Search for the cell housing the specified text and yield its (X, Y) center coordinate. 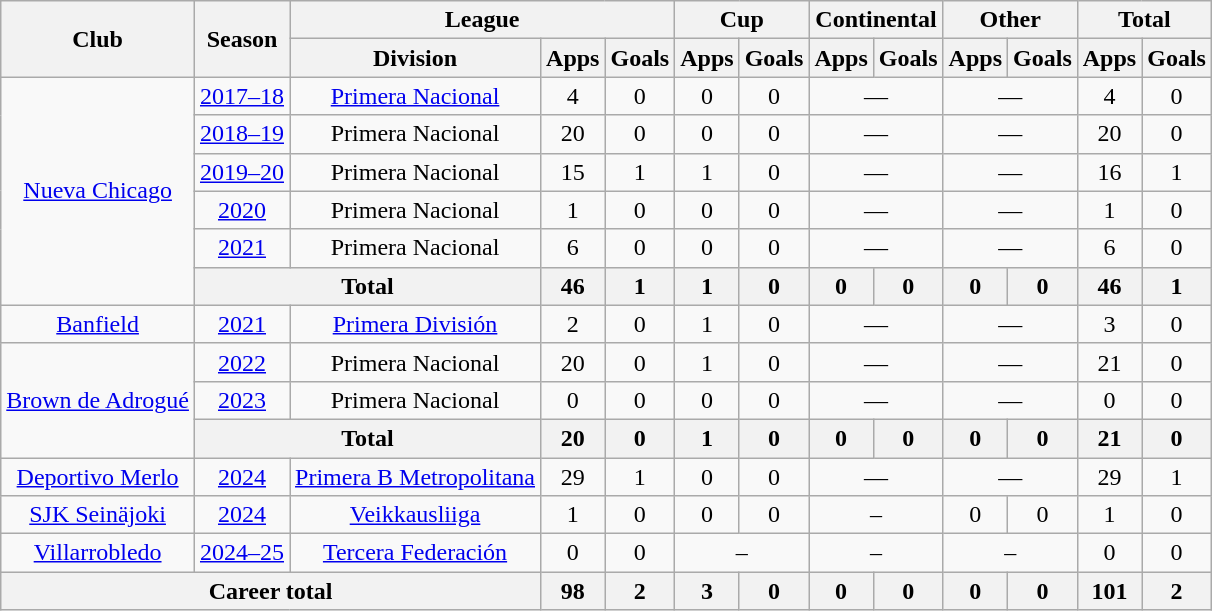
2023 (242, 400)
101 (1109, 591)
Season (242, 39)
16 (1109, 172)
Cup (742, 20)
15 (573, 172)
Banfield (98, 324)
Brown de Adrogué (98, 400)
Continental (876, 20)
Deportivo Merlo (98, 477)
2020 (242, 210)
2024–25 (242, 553)
Primera B Metropolitana (416, 477)
Division (416, 58)
98 (573, 591)
Veikkausliiga (416, 515)
Club (98, 39)
Villarrobledo (98, 553)
Other (1010, 20)
2022 (242, 362)
2017–18 (242, 96)
Tercera Federación (416, 553)
2018–19 (242, 134)
Primera División (416, 324)
Nueva Chicago (98, 191)
2019–20 (242, 172)
League (482, 20)
SJK Seinäjoki (98, 515)
Career total (271, 591)
